From the cell containing the given text, extract its center point as (x, y) coordinate. 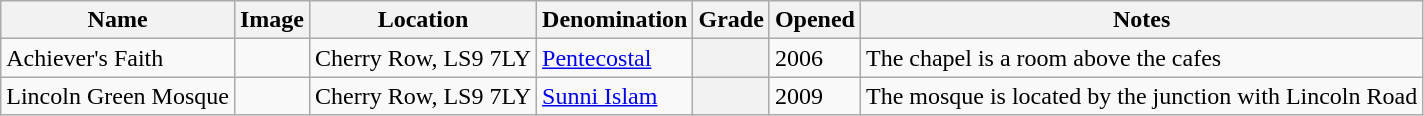
Location (422, 20)
2009 (814, 96)
Achiever's Faith (118, 58)
The mosque is located by the junction with Lincoln Road (1141, 96)
Pentecostal (615, 58)
Notes (1141, 20)
Opened (814, 20)
Sunni Islam (615, 96)
2006 (814, 58)
Lincoln Green Mosque (118, 96)
Denomination (615, 20)
Image (272, 20)
Grade (731, 20)
Name (118, 20)
The chapel is a room above the cafes (1141, 58)
